Output the (X, Y) coordinate of the center of the cell containing the given text.  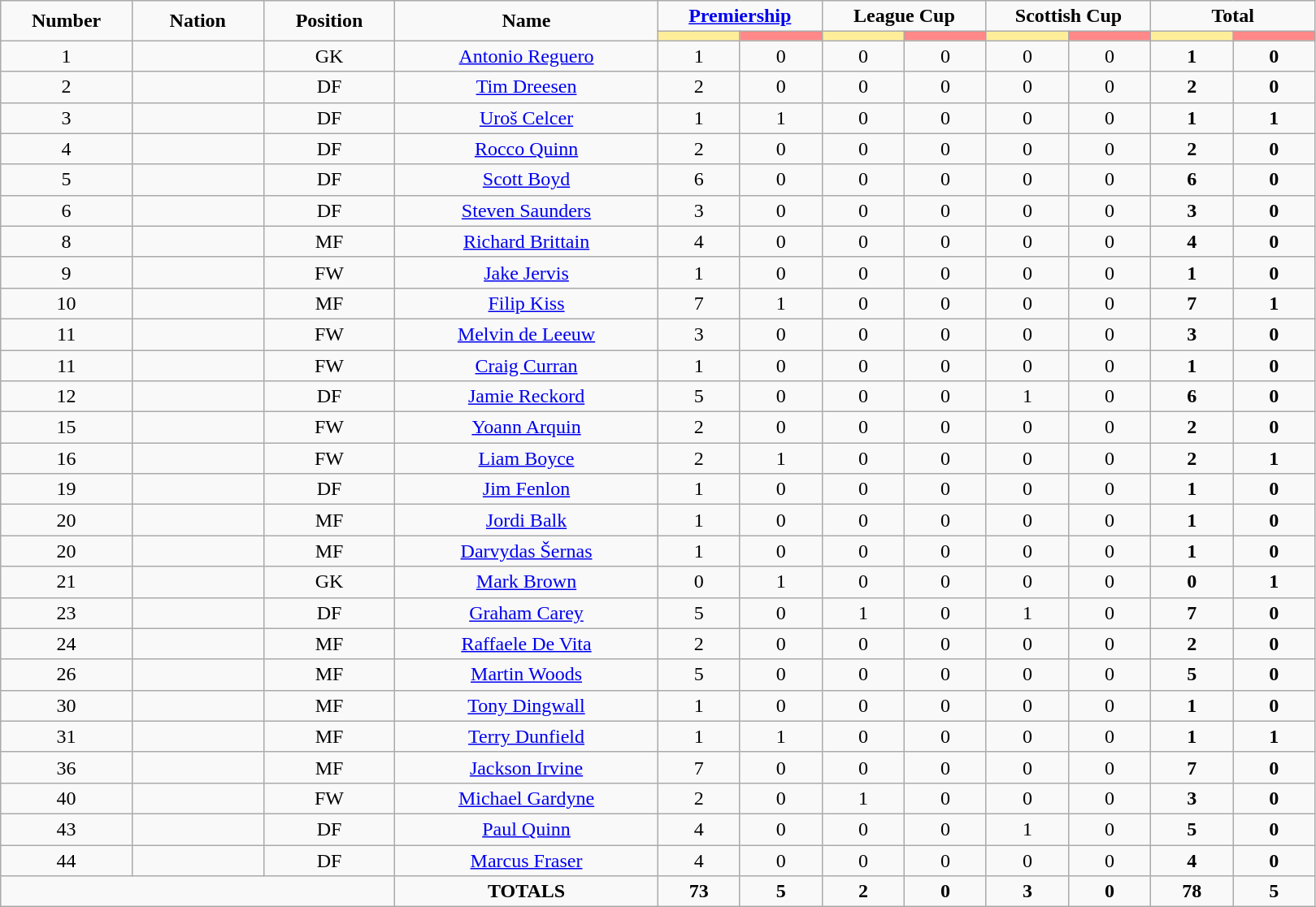
Raffaele De Vita (527, 644)
36 (67, 767)
43 (67, 829)
44 (67, 861)
Paul Quinn (527, 829)
Uroš Celcer (527, 118)
Jake Jervis (527, 272)
Mark Brown (527, 582)
Position (329, 21)
Terry Dunfield (527, 736)
73 (699, 892)
Rocco Quinn (527, 149)
23 (67, 613)
Jackson Irvine (527, 767)
Total (1233, 16)
40 (67, 798)
31 (67, 736)
Craig Curran (527, 365)
Jamie Reckord (527, 397)
78 (1192, 892)
21 (67, 582)
Marcus Fraser (527, 861)
10 (67, 303)
Name (527, 21)
15 (67, 427)
Premiership (740, 16)
26 (67, 675)
Yoann Arquin (527, 427)
Tim Dreesen (527, 87)
TOTALS (527, 892)
Antonio Reguero (527, 56)
19 (67, 489)
Nation (198, 21)
Richard Brittain (527, 241)
Michael Gardyne (527, 798)
16 (67, 458)
8 (67, 241)
Graham Carey (527, 613)
League Cup (904, 16)
Liam Boyce (527, 458)
Filip Kiss (527, 303)
24 (67, 644)
Melvin de Leeuw (527, 334)
Jordi Balk (527, 520)
Scottish Cup (1068, 16)
Darvydas Šernas (527, 551)
Jim Fenlon (527, 489)
Number (67, 21)
30 (67, 705)
12 (67, 397)
Martin Woods (527, 675)
Tony Dingwall (527, 705)
Scott Boyd (527, 180)
9 (67, 272)
Steven Saunders (527, 210)
